Provide the (x, y) coordinate of the cell's center where the given text is located.  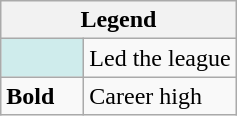
Bold (42, 96)
Career high (160, 96)
Led the league (160, 58)
Legend (118, 20)
